Determine the [X, Y] coordinate at the center of the cell enclosing the given text.  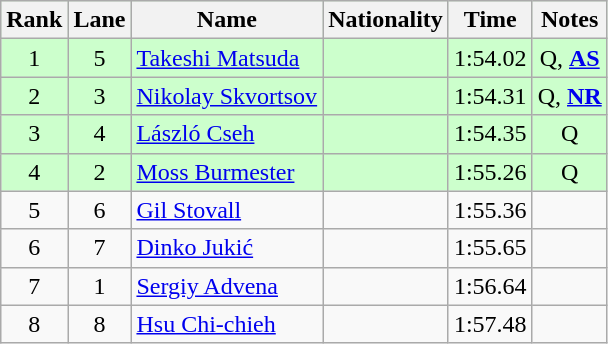
Q, NR [570, 96]
Dinko Jukić [227, 248]
Rank [34, 20]
1:56.64 [490, 286]
Moss Burmester [227, 172]
Nationality [386, 20]
Nikolay Skvortsov [227, 96]
1:54.31 [490, 96]
Gil Stovall [227, 210]
1:55.36 [490, 210]
1:54.02 [490, 58]
Time [490, 20]
Sergiy Advena [227, 286]
1:55.26 [490, 172]
László Cseh [227, 134]
Hsu Chi-chieh [227, 324]
1:55.65 [490, 248]
Takeshi Matsuda [227, 58]
Name [227, 20]
Notes [570, 20]
Q, AS [570, 58]
Lane [100, 20]
1:57.48 [490, 324]
1:54.35 [490, 134]
